Identify which cell holds the provided text, then report its [x, y] central coordinate. 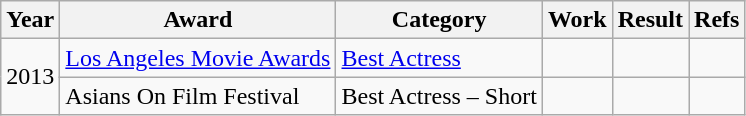
Asians On Film Festival [198, 96]
Category [439, 20]
Best Actress – Short [439, 96]
Result [650, 20]
Los Angeles Movie Awards [198, 58]
Work [577, 20]
2013 [30, 77]
Best Actress [439, 58]
Award [198, 20]
Year [30, 20]
Refs [717, 20]
